Scan for the cell matching the given text and deliver its (x, y) coordinate at center. 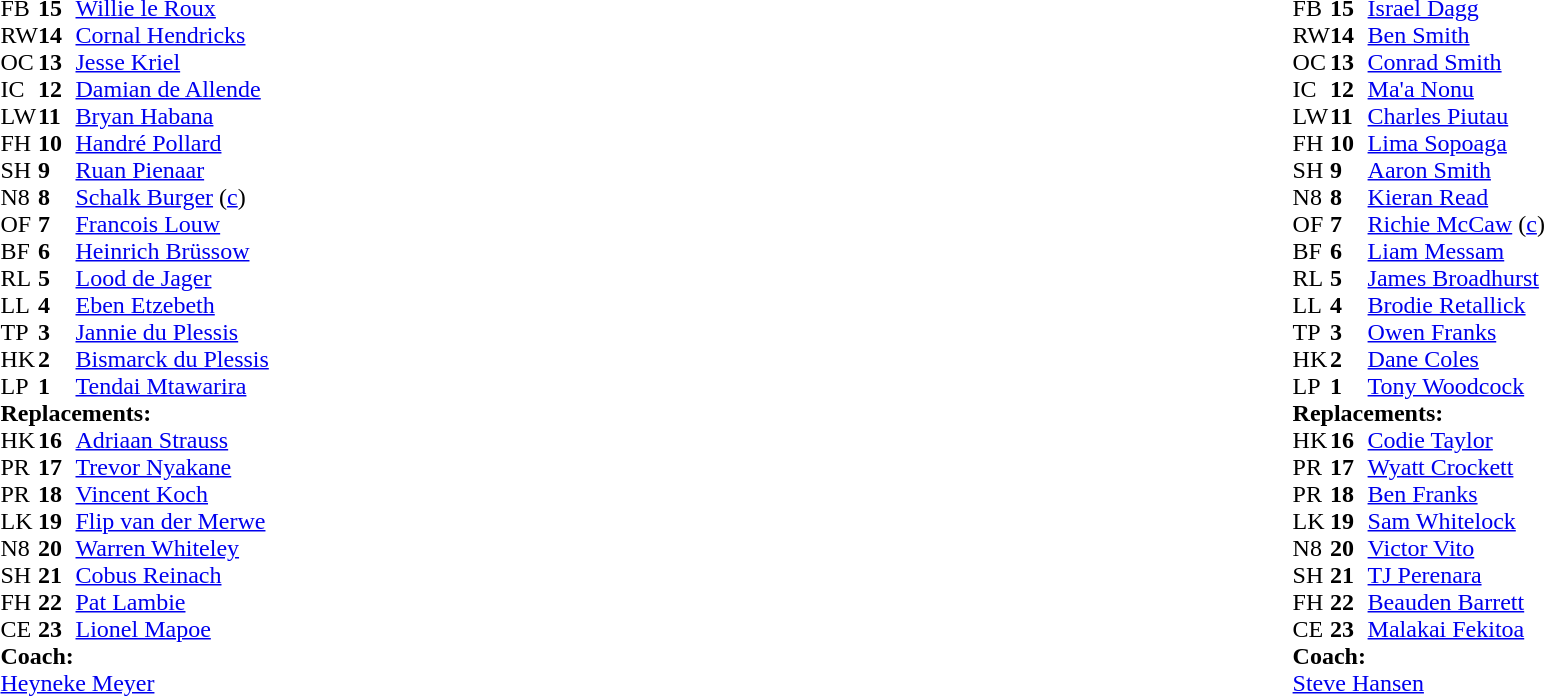
Schalk Burger (c) (172, 198)
Cornal Hendricks (172, 36)
Lood de Jager (172, 278)
Bryan Habana (172, 116)
Replacements: (134, 414)
Warren Whiteley (172, 548)
Vincent Koch (172, 494)
Pat Lambie (172, 602)
Ruan Pienaar (172, 170)
Flip van der Merwe (172, 522)
Heinrich Brüssow (172, 252)
Lionel Mapoe (172, 630)
Cobus Reinach (172, 576)
Coach: (134, 656)
Bismarck du Plessis (172, 360)
Trevor Nyakane (172, 468)
Handré Pollard (172, 144)
Adriaan Strauss (172, 440)
Tendai Mtawarira (172, 386)
Eben Etzebeth (172, 306)
Damian de Allende (172, 90)
Francois Louw (172, 224)
Jesse Kriel (172, 62)
Jannie du Plessis (172, 332)
